Detect which cell encompasses the target text, then output its [X, Y] center coordinate. 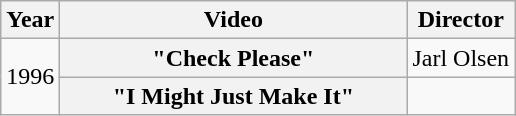
"Check Please" [234, 58]
1996 [30, 77]
Video [234, 20]
Director [461, 20]
"I Might Just Make It" [234, 96]
Year [30, 20]
Jarl Olsen [461, 58]
